Provide the [x, y] coordinate of the cell's center where the given text is located.  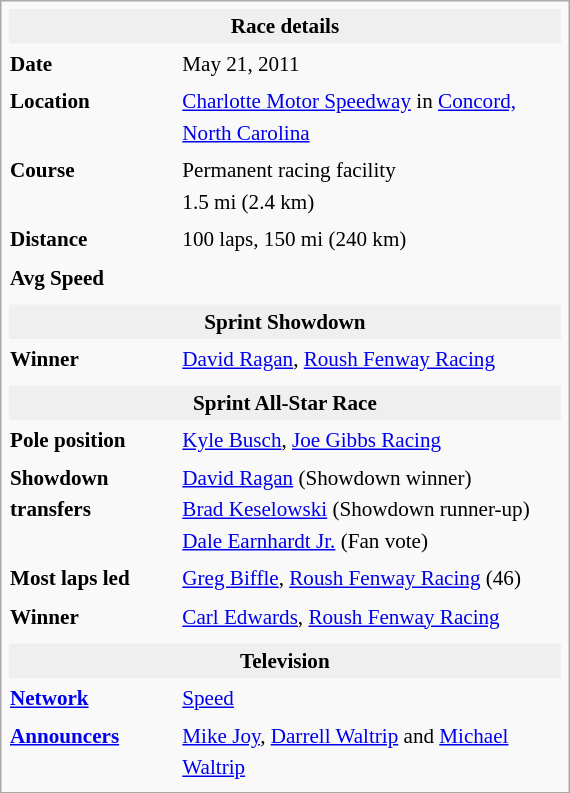
Kyle Busch, Joe Gibbs Racing [371, 440]
Avg Speed [92, 278]
David Ragan, Roush Fenway Racing [371, 360]
Date [92, 64]
Charlotte Motor Speedway in Concord, North Carolina [371, 117]
Pole position [92, 440]
Sprint All-Star Race [284, 402]
Course [92, 186]
Permanent racing facility1.5 mi (2.4 km) [371, 186]
May 21, 2011 [371, 64]
Most laps led [92, 580]
Distance [92, 240]
Carl Edwards, Roush Fenway Racing [371, 616]
Announcers [92, 751]
Sprint Showdown [284, 322]
Network [92, 698]
Location [92, 117]
100 laps, 150 mi (240 km) [371, 240]
David Ragan (Showdown winner)Brad Keselowski (Showdown runner-up)Dale Earnhardt Jr. (Fan vote) [371, 510]
Showdown transfers [92, 510]
Speed [371, 698]
Mike Joy, Darrell Waltrip and Michael Waltrip [371, 751]
Greg Biffle, Roush Fenway Racing (46) [371, 580]
Television [284, 660]
Race details [284, 26]
